Identify which cell holds the provided text, then report its [X, Y] central coordinate. 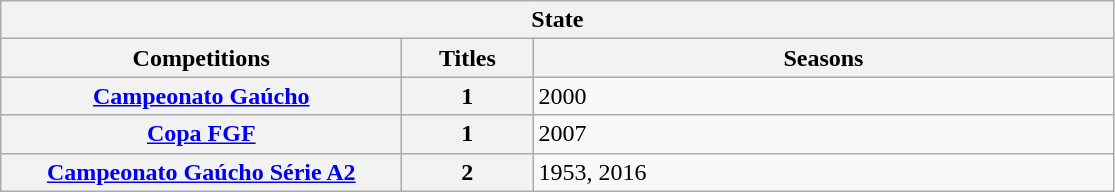
Campeonato Gaúcho Série A2 [202, 172]
Campeonato Gaúcho [202, 96]
Seasons [824, 58]
1953, 2016 [824, 172]
Copa FGF [202, 134]
2007 [824, 134]
Competitions [202, 58]
Titles [468, 58]
2 [468, 172]
2000 [824, 96]
State [558, 20]
